Identify which cell holds the provided text, then report its [x, y] central coordinate. 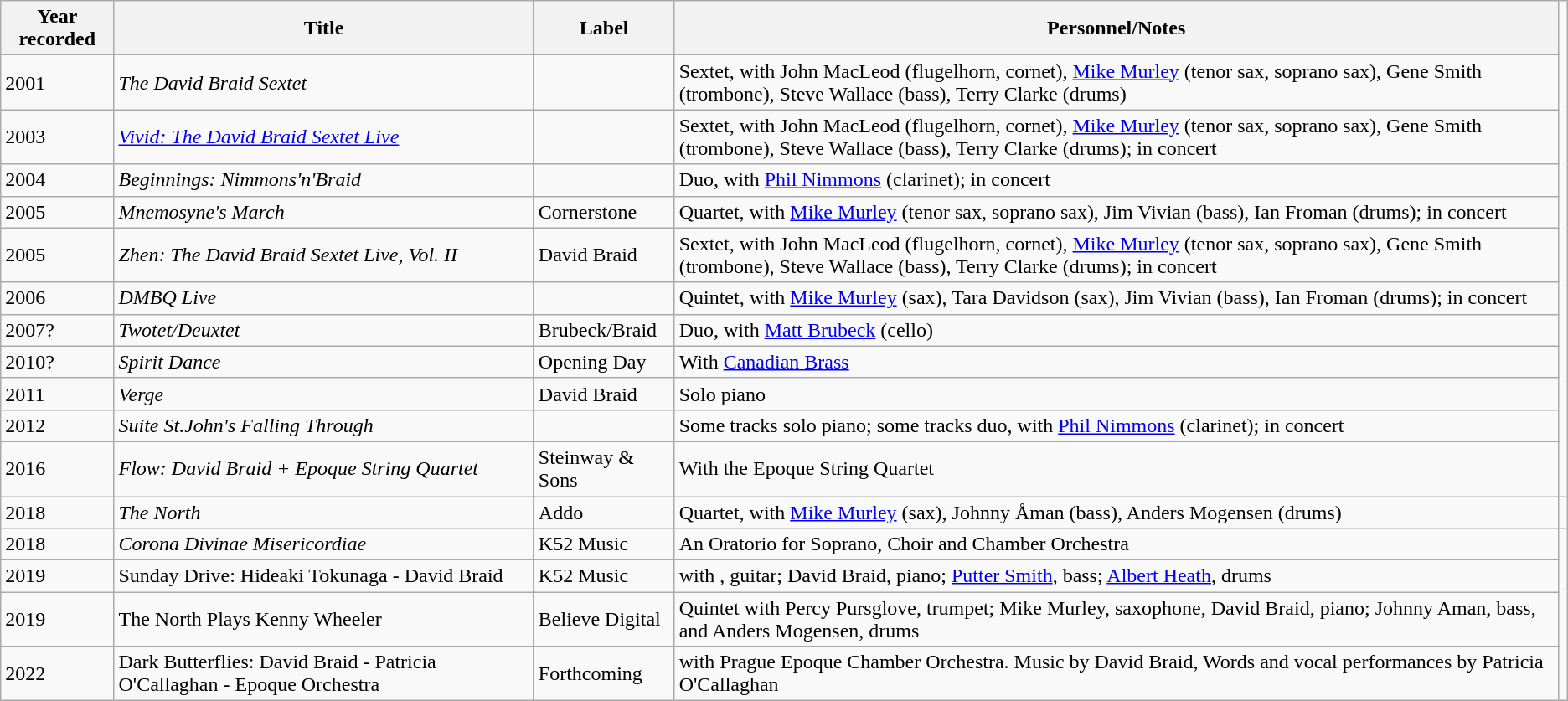
Brubeck/Braid [604, 330]
2003 [57, 137]
Suite St.John's Falling Through [323, 425]
Flow: David Braid + Epoque String Quartet [323, 469]
Cornerstone [604, 212]
Quartet, with Mike Murley (tenor sax, soprano sax), Jim Vivian (bass), Ian Froman (drums); in concert [1116, 212]
Opening Day [604, 362]
2006 [57, 298]
Duo, with Matt Brubeck (cello) [1116, 330]
Corona Divinae Misericordiae [323, 544]
An Oratorio for Soprano, Choir and Chamber Orchestra [1116, 544]
DMBQ Live [323, 298]
Duo, with Phil Nimmons (clarinet); in concert [1116, 180]
2012 [57, 425]
Zhen: The David Braid Sextet Live, Vol. II [323, 255]
Forthcoming [604, 673]
2007? [57, 330]
With the Epoque String Quartet [1116, 469]
2016 [57, 469]
The North Plays Kenny Wheeler [323, 620]
Personnel/Notes [1116, 28]
Verge [323, 394]
2004 [57, 180]
with , guitar; David Braid, piano; Putter Smith, bass; Albert Heath, drums [1116, 576]
With Canadian Brass [1116, 362]
Steinway & Sons [604, 469]
2022 [57, 673]
Believe Digital [604, 620]
Vivid: The David Braid Sextet Live [323, 137]
Quintet with Percy Pursglove, trumpet; Mike Murley, saxophone, David Braid, piano; Johnny Aman, bass, and Anders Mogensen, drums [1116, 620]
Some tracks solo piano; some tracks duo, with Phil Nimmons (clarinet); in concert [1116, 425]
Sunday Drive: Hideaki Tokunaga - David Braid [323, 576]
2011 [57, 394]
Quintet, with Mike Murley (sax), Tara Davidson (sax), Jim Vivian (bass), Ian Froman (drums); in concert [1116, 298]
Mnemosyne's March [323, 212]
2010? [57, 362]
with Prague Epoque Chamber Orchestra. Music by David Braid, Words and vocal performances by Patricia O'Callaghan [1116, 673]
Beginnings: Nimmons'n'Braid [323, 180]
Solo piano [1116, 394]
Year recorded [57, 28]
Dark Butterflies: David Braid - Patricia O'Callaghan - Epoque Orchestra [323, 673]
2001 [57, 82]
Quartet, with Mike Murley (sax), Johnny Åman (bass), Anders Mogensen (drums) [1116, 512]
Addo [604, 512]
Label [604, 28]
Twotet/Deuxtet [323, 330]
The David Braid Sextet [323, 82]
Spirit Dance [323, 362]
Title [323, 28]
The North [323, 512]
